Output the [x, y] coordinate of the center of the cell containing the given text.  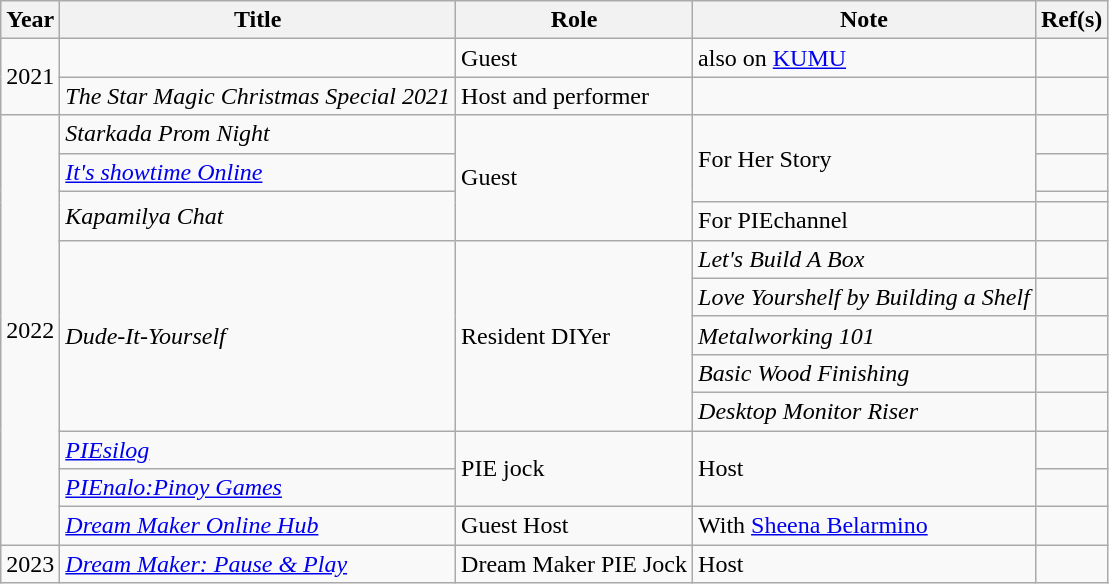
Title [258, 20]
Dream Maker PIE Jock [574, 564]
Note [864, 20]
Kapamilya Chat [258, 216]
For PIEchannel [864, 221]
Love Yourshelf by Building a Shelf [864, 297]
The Star Magic Christmas Special 2021 [258, 96]
Year [30, 20]
Role [574, 20]
Basic Wood Finishing [864, 373]
It's showtime Online [258, 172]
PIEnalo:Pinoy Games [258, 488]
With Sheena Belarmino [864, 526]
2021 [30, 77]
Guest Host [574, 526]
Dream Maker: Pause & Play [258, 564]
2022 [30, 330]
PIE jock [574, 468]
PIEsilog [258, 449]
Resident DIYer [574, 335]
Ref(s) [1071, 20]
Starkada Prom Night [258, 134]
Dude-It-Yourself [258, 335]
Dream Maker Online Hub [258, 526]
Desktop Monitor Riser [864, 411]
also on KUMU [864, 58]
Host and performer [574, 96]
2023 [30, 564]
Metalworking 101 [864, 335]
Let's Build A Box [864, 259]
For Her Story [864, 158]
